Find where the given text appears and provide that cell's center as (x, y) coordinate. 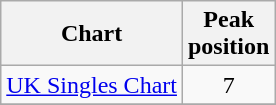
Peakposition (228, 34)
UK Singles Chart (92, 85)
7 (228, 85)
Chart (92, 34)
